Find where the given text appears and provide that cell's center as [X, Y] coordinate. 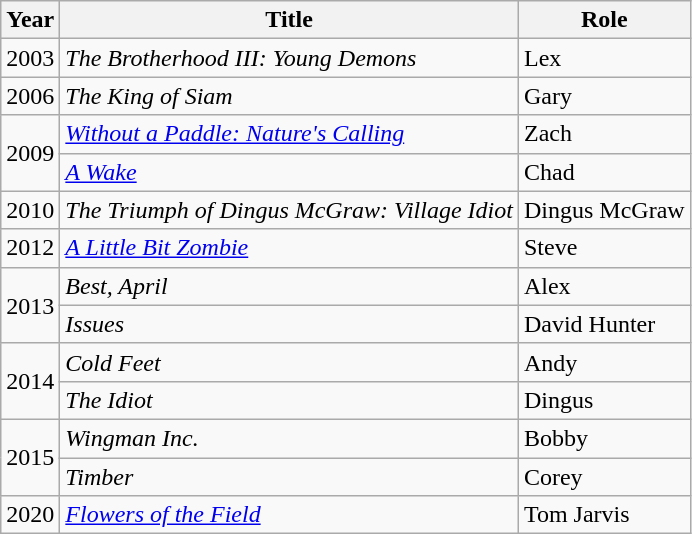
Wingman Inc. [290, 438]
2012 [30, 248]
Dingus [604, 400]
Alex [604, 286]
2014 [30, 381]
The Idiot [290, 400]
2020 [30, 515]
Bobby [604, 438]
The King of Siam [290, 96]
Without a Paddle: Nature's Calling [290, 134]
Cold Feet [290, 362]
2015 [30, 457]
Timber [290, 477]
A Little Bit Zombie [290, 248]
A Wake [290, 172]
Best, April [290, 286]
Dingus McGraw [604, 210]
Gary [604, 96]
2003 [30, 58]
Role [604, 20]
Steve [604, 248]
2006 [30, 96]
Title [290, 20]
Chad [604, 172]
Corey [604, 477]
The Brotherhood III: Young Demons [290, 58]
The Triumph of Dingus McGraw: Village Idiot [290, 210]
Year [30, 20]
Andy [604, 362]
Lex [604, 58]
Tom Jarvis [604, 515]
2013 [30, 305]
2009 [30, 153]
David Hunter [604, 324]
Zach [604, 134]
Issues [290, 324]
2010 [30, 210]
Flowers of the Field [290, 515]
